Determine the (X, Y) coordinate at the center of the cell enclosing the given text.  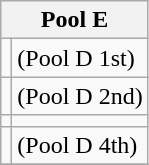
Pool E (74, 20)
(Pool D 4th) (80, 145)
(Pool D 2nd) (80, 96)
(Pool D 1st) (80, 58)
